Capture the cell that displays the provided text and extract its (x, y) central coordinate. 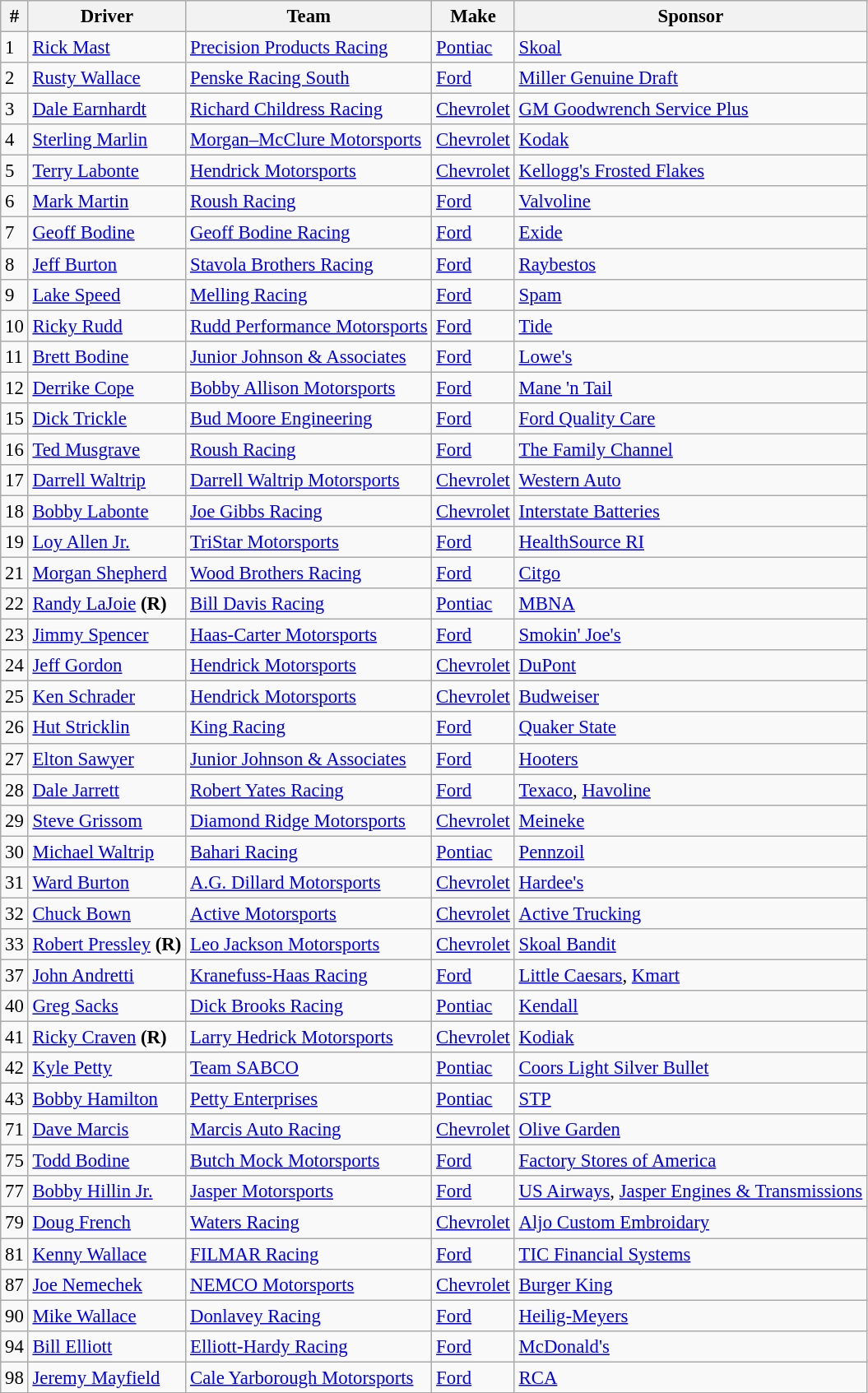
Bobby Allison Motorsports (309, 388)
Diamond Ridge Motorsports (309, 820)
Darrell Waltrip (107, 481)
Jeff Gordon (107, 666)
9 (15, 295)
Coors Light Silver Bullet (690, 1068)
Little Caesars, Kmart (690, 975)
Marcis Auto Racing (309, 1130)
Morgan–McClure Motorsports (309, 140)
Petty Enterprises (309, 1099)
30 (15, 852)
Interstate Batteries (690, 511)
2 (15, 78)
Bobby Hillin Jr. (107, 1192)
28 (15, 790)
Greg Sacks (107, 1006)
Waters Racing (309, 1223)
Dick Brooks Racing (309, 1006)
Rick Mast (107, 48)
Exide (690, 233)
Budweiser (690, 697)
19 (15, 542)
75 (15, 1161)
Richard Childress Racing (309, 109)
Kodiak (690, 1038)
42 (15, 1068)
Ken Schrader (107, 697)
Bud Moore Engineering (309, 419)
Elton Sawyer (107, 759)
Driver (107, 16)
16 (15, 449)
Kyle Petty (107, 1068)
26 (15, 728)
90 (15, 1316)
Jeremy Mayfield (107, 1377)
24 (15, 666)
6 (15, 202)
Burger King (690, 1284)
29 (15, 820)
Todd Bodine (107, 1161)
US Airways, Jasper Engines & Transmissions (690, 1192)
Robert Pressley (R) (107, 945)
TriStar Motorsports (309, 542)
Loy Allen Jr. (107, 542)
Skoal Bandit (690, 945)
Joe Nemechek (107, 1284)
Bobby Hamilton (107, 1099)
1 (15, 48)
TIC Financial Systems (690, 1254)
Raybestos (690, 264)
3 (15, 109)
A.G. Dillard Motorsports (309, 883)
Spam (690, 295)
# (15, 16)
81 (15, 1254)
18 (15, 511)
Derrike Cope (107, 388)
Mane 'n Tail (690, 388)
STP (690, 1099)
Doug French (107, 1223)
Quaker State (690, 728)
Sterling Marlin (107, 140)
25 (15, 697)
Ford Quality Care (690, 419)
Meineke (690, 820)
Kellogg's Frosted Flakes (690, 171)
FILMAR Racing (309, 1254)
33 (15, 945)
Bill Elliott (107, 1346)
Haas-Carter Motorsports (309, 635)
Jasper Motorsports (309, 1192)
5 (15, 171)
Mark Martin (107, 202)
RCA (690, 1377)
98 (15, 1377)
40 (15, 1006)
27 (15, 759)
Factory Stores of America (690, 1161)
Michael Waltrip (107, 852)
Joe Gibbs Racing (309, 511)
Dave Marcis (107, 1130)
Pennzoil (690, 852)
Citgo (690, 573)
Randy LaJoie (R) (107, 604)
Stavola Brothers Racing (309, 264)
79 (15, 1223)
Leo Jackson Motorsports (309, 945)
Make (473, 16)
94 (15, 1346)
37 (15, 975)
Ted Musgrave (107, 449)
17 (15, 481)
43 (15, 1099)
Rudd Performance Motorsports (309, 326)
Bahari Racing (309, 852)
GM Goodwrench Service Plus (690, 109)
Valvoline (690, 202)
41 (15, 1038)
Ward Burton (107, 883)
Terry Labonte (107, 171)
Melling Racing (309, 295)
Team (309, 16)
Donlavey Racing (309, 1316)
Penske Racing South (309, 78)
Ricky Craven (R) (107, 1038)
Brett Bodine (107, 356)
11 (15, 356)
Jimmy Spencer (107, 635)
Smokin' Joe's (690, 635)
21 (15, 573)
Morgan Shepherd (107, 573)
Dick Trickle (107, 419)
31 (15, 883)
10 (15, 326)
8 (15, 264)
Aljo Custom Embroidary (690, 1223)
Kenny Wallace (107, 1254)
Miller Genuine Draft (690, 78)
Butch Mock Motorsports (309, 1161)
Darrell Waltrip Motorsports (309, 481)
Geoff Bodine Racing (309, 233)
22 (15, 604)
Team SABCO (309, 1068)
Active Trucking (690, 913)
Active Motorsports (309, 913)
Texaco, Havoline (690, 790)
Elliott-Hardy Racing (309, 1346)
King Racing (309, 728)
Kodak (690, 140)
4 (15, 140)
Ricky Rudd (107, 326)
John Andretti (107, 975)
15 (15, 419)
Larry Hedrick Motorsports (309, 1038)
Jeff Burton (107, 264)
71 (15, 1130)
Lowe's (690, 356)
87 (15, 1284)
DuPont (690, 666)
NEMCO Motorsports (309, 1284)
Kendall (690, 1006)
12 (15, 388)
HealthSource RI (690, 542)
Lake Speed (107, 295)
Bill Davis Racing (309, 604)
Steve Grissom (107, 820)
Wood Brothers Racing (309, 573)
23 (15, 635)
77 (15, 1192)
Cale Yarborough Motorsports (309, 1377)
Dale Jarrett (107, 790)
Skoal (690, 48)
MBNA (690, 604)
Hut Stricklin (107, 728)
The Family Channel (690, 449)
Precision Products Racing (309, 48)
Kranefuss-Haas Racing (309, 975)
Tide (690, 326)
Geoff Bodine (107, 233)
Dale Earnhardt (107, 109)
Rusty Wallace (107, 78)
Robert Yates Racing (309, 790)
Western Auto (690, 481)
Chuck Bown (107, 913)
Bobby Labonte (107, 511)
Heilig-Meyers (690, 1316)
Hardee's (690, 883)
32 (15, 913)
McDonald's (690, 1346)
Olive Garden (690, 1130)
Sponsor (690, 16)
Hooters (690, 759)
Mike Wallace (107, 1316)
7 (15, 233)
